Identify which cell holds the provided text, then report its (X, Y) central coordinate. 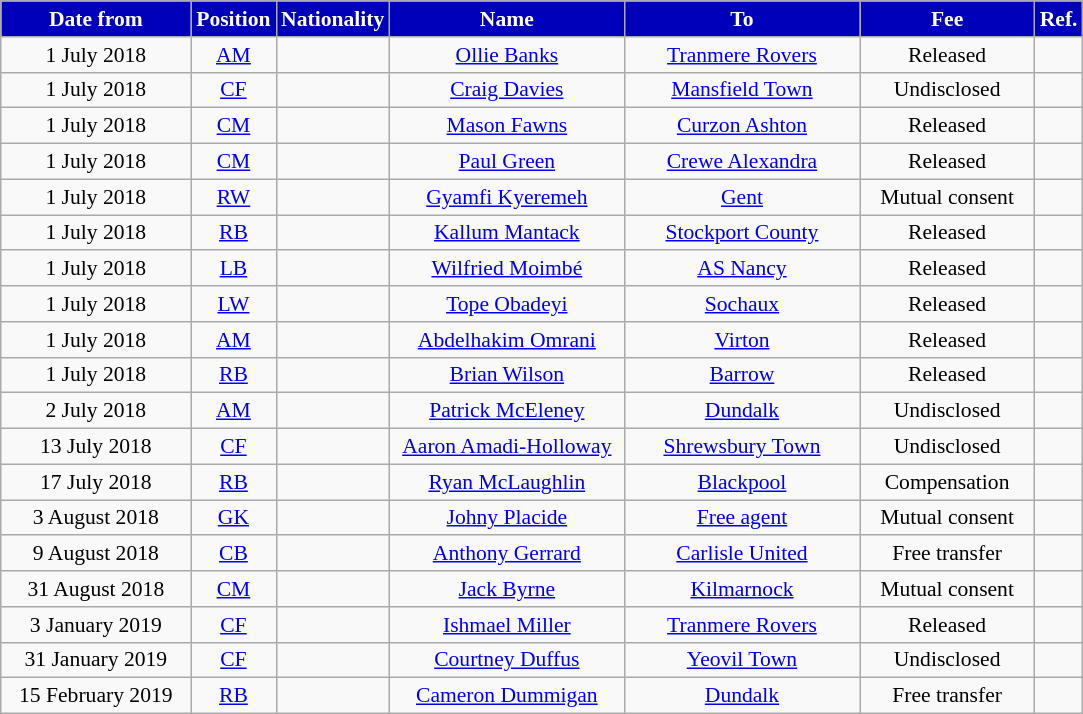
LW (234, 304)
RW (234, 197)
AS Nancy (742, 269)
Craig Davies (506, 90)
Shrewsbury Town (742, 447)
Cameron Dummigan (506, 696)
Paul Green (506, 162)
Yeovil Town (742, 660)
Brian Wilson (506, 375)
Nationality (332, 19)
Fee (948, 19)
Tope Obadeyi (506, 304)
Mason Fawns (506, 126)
Aaron Amadi-Holloway (506, 447)
Ryan McLaughlin (506, 482)
Name (506, 19)
Ref. (1059, 19)
Anthony Gerrard (506, 554)
15 February 2019 (96, 696)
Ishmael Miller (506, 625)
3 August 2018 (96, 518)
To (742, 19)
Date from (96, 19)
13 July 2018 (96, 447)
Barrow (742, 375)
Gent (742, 197)
Johny Placide (506, 518)
Patrick McEleney (506, 411)
Jack Byrne (506, 589)
Compensation (948, 482)
Curzon Ashton (742, 126)
LB (234, 269)
Sochaux (742, 304)
17 July 2018 (96, 482)
CB (234, 554)
31 January 2019 (96, 660)
Abdelhakim Omrani (506, 340)
Crewe Alexandra (742, 162)
Kilmarnock (742, 589)
9 August 2018 (96, 554)
Courtney Duffus (506, 660)
Ollie Banks (506, 55)
Wilfried Moimbé (506, 269)
Virton (742, 340)
Carlisle United (742, 554)
3 January 2019 (96, 625)
Kallum Mantack (506, 233)
GK (234, 518)
Mansfield Town (742, 90)
Gyamfi Kyeremeh (506, 197)
2 July 2018 (96, 411)
31 August 2018 (96, 589)
Free agent (742, 518)
Position (234, 19)
Blackpool (742, 482)
Stockport County (742, 233)
